Provide the [X, Y] coordinate of the cell's center where the given text is located.  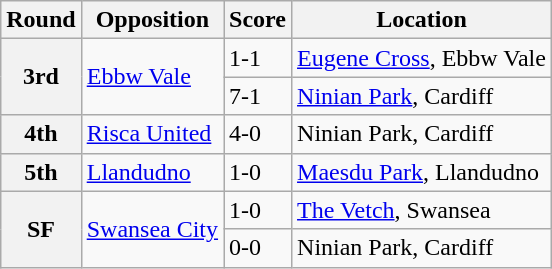
7-1 [258, 96]
Round [41, 20]
Ebbw Vale [152, 77]
4th [41, 134]
Eugene Cross, Ebbw Vale [422, 58]
Llandudno [152, 172]
Swansea City [152, 229]
0-0 [258, 248]
SF [41, 229]
3rd [41, 77]
Score [258, 20]
The Vetch, Swansea [422, 210]
1-1 [258, 58]
Opposition [152, 20]
4-0 [258, 134]
Location [422, 20]
Risca United [152, 134]
Maesdu Park, Llandudno [422, 172]
5th [41, 172]
